Identify which cell holds the provided text, then report its (x, y) central coordinate. 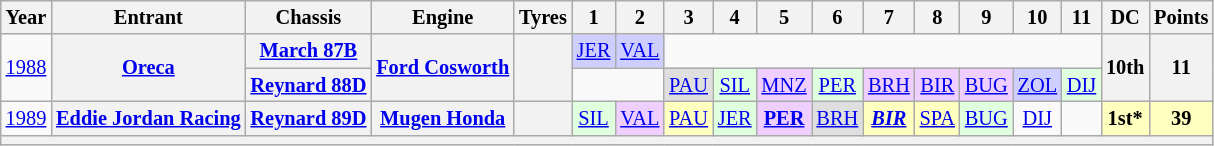
ZOL (1038, 85)
2 (640, 17)
1988 (26, 68)
1st* (1125, 118)
10 (1038, 17)
Ford Cosworth (442, 68)
1 (594, 17)
SPA (938, 118)
March 87B (309, 51)
9 (986, 17)
1989 (26, 118)
Reynard 88D (309, 85)
7 (889, 17)
Engine (442, 17)
DC (1125, 17)
3 (688, 17)
5 (784, 17)
Oreca (148, 68)
Eddie Jordan Racing (148, 118)
6 (838, 17)
8 (938, 17)
MNZ (784, 85)
Year (26, 17)
39 (1181, 118)
10th (1125, 68)
Points (1181, 17)
Reynard 89D (309, 118)
Chassis (309, 17)
4 (735, 17)
Tyres (543, 17)
Entrant (148, 17)
Mugen Honda (442, 118)
